Extract the [x, y] coordinate from the center of the cell holding the provided text.  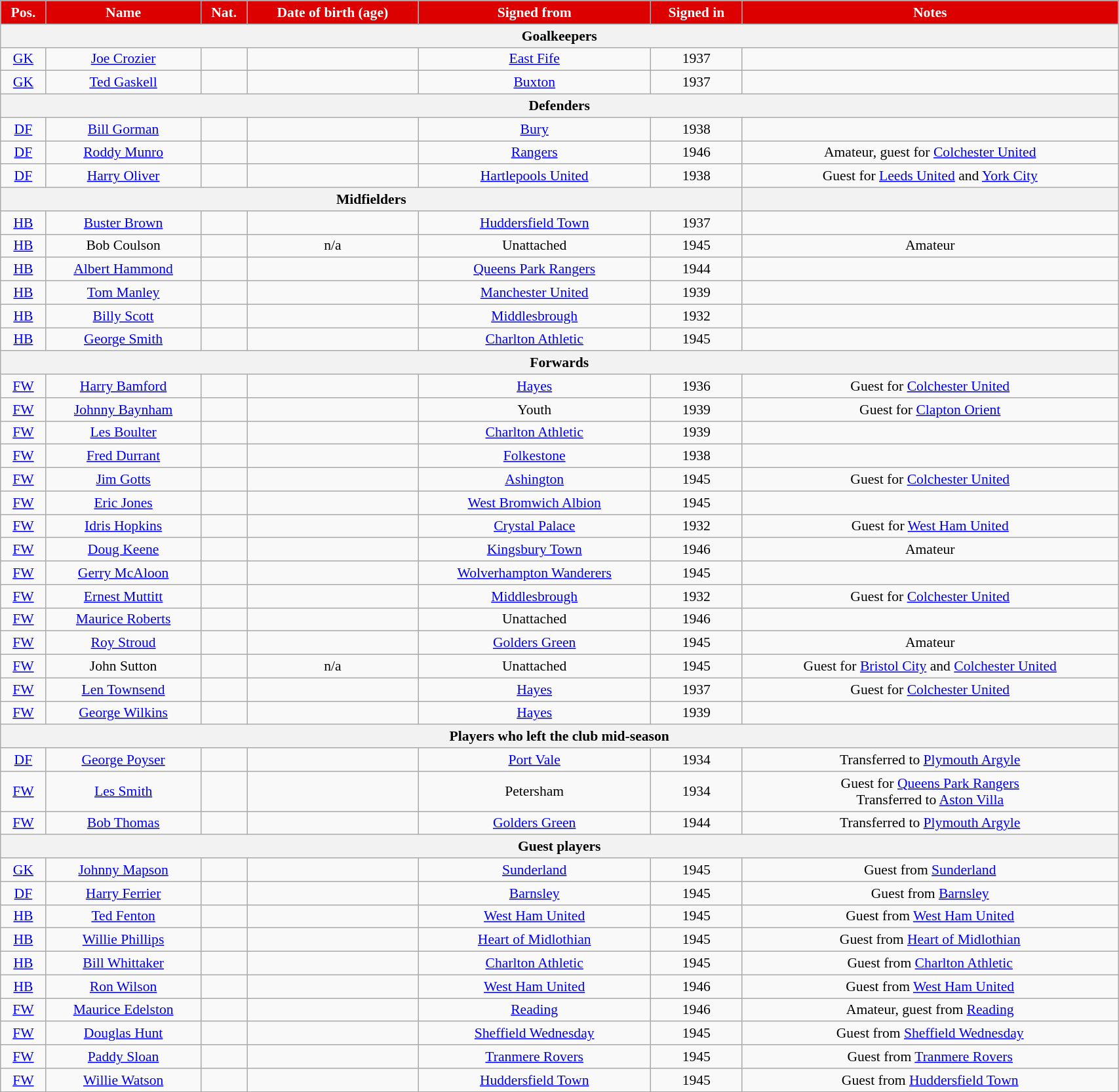
Gerry McAloon [123, 573]
Players who left the club mid-season [560, 737]
Willie Phillips [123, 940]
Manchester United [535, 293]
Signed from [535, 12]
Amateur, guest for Colchester United [930, 153]
Name [123, 12]
Pos. [24, 12]
Harry Bamford [123, 386]
West Bromwich Albion [535, 503]
Guest from Tranmere Rovers [930, 1057]
Guest from Sheffield Wednesday [930, 1034]
Paddy Sloan [123, 1057]
Goalkeepers [560, 36]
Hartlepools United [535, 176]
1936 [696, 386]
Douglas Hunt [123, 1034]
Fred Durrant [123, 456]
Bill Whittaker [123, 964]
Guest from Charlton Athletic [930, 964]
Signed in [696, 12]
Len Townsend [123, 690]
Willie Watson [123, 1080]
Ernest Muttitt [123, 596]
Port Vale [535, 760]
Eric Jones [123, 503]
Ron Wilson [123, 986]
Guest for Clapton Orient [930, 410]
Defenders [560, 106]
Buster Brown [123, 223]
Johnny Mapson [123, 870]
Guest from Sunderland [930, 870]
Albert Hammond [123, 269]
Youth [535, 410]
Crystal Palace [535, 526]
Tranmere Rovers [535, 1057]
Bury [535, 129]
Billy Scott [123, 316]
Guest from Barnsley [930, 893]
George Wilkins [123, 713]
Idris Hopkins [123, 526]
East Fife [535, 59]
Bob Thomas [123, 823]
Harry Oliver [123, 176]
Sheffield Wednesday [535, 1034]
Forwards [560, 363]
Heart of Midlothian [535, 940]
Roy Stroud [123, 643]
Notes [930, 12]
Harry Ferrier [123, 893]
Guest for Bristol City and Colchester United [930, 667]
Reading [535, 1010]
Jim Gotts [123, 480]
Guest players [560, 847]
Bob Coulson [123, 246]
Guest from Huddersfield Town [930, 1080]
Doug Keene [123, 550]
Les Boulter [123, 433]
Midfielders [371, 199]
George Smith [123, 340]
Wolverhampton Wanderers [535, 573]
Guest from Heart of Midlothian [930, 940]
Ashington [535, 480]
Ted Fenton [123, 916]
Nat. [224, 12]
Ted Gaskell [123, 83]
Guest for West Ham United [930, 526]
Sunderland [535, 870]
Les Smith [123, 792]
George Poyser [123, 760]
Date of birth (age) [332, 12]
Amateur, guest from Reading [930, 1010]
John Sutton [123, 667]
Queens Park Rangers [535, 269]
Tom Manley [123, 293]
Folkestone [535, 456]
Petersham [535, 792]
Roddy Munro [123, 153]
Kingsbury Town [535, 550]
Joe Crozier [123, 59]
Buxton [535, 83]
Guest for Queens Park RangersTransferred to Aston Villa [930, 792]
Barnsley [535, 893]
Guest for Leeds United and York City [930, 176]
Maurice Roberts [123, 619]
Rangers [535, 153]
Johnny Baynham [123, 410]
Maurice Edelston [123, 1010]
Bill Gorman [123, 129]
